Capture the cell that displays the provided text and extract its (x, y) central coordinate. 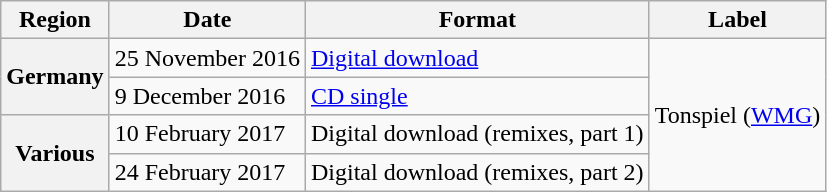
Tonspiel (WMG) (738, 115)
9 December 2016 (207, 96)
Region (55, 20)
25 November 2016 (207, 58)
Label (738, 20)
CD single (477, 96)
Digital download (477, 58)
10 February 2017 (207, 134)
Digital download (remixes, part 2) (477, 172)
Germany (55, 77)
Digital download (remixes, part 1) (477, 134)
24 February 2017 (207, 172)
Date (207, 20)
Various (55, 153)
Format (477, 20)
